Find where the given text appears and provide that cell's center as (X, Y) coordinate. 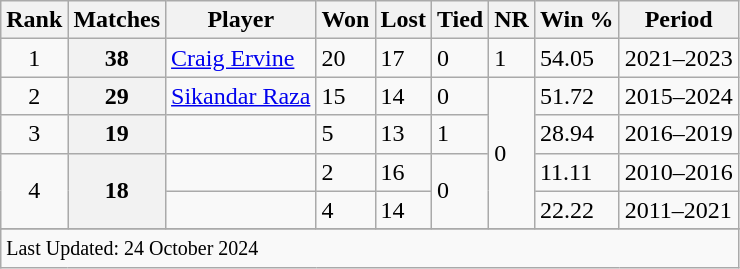
Tied (460, 20)
Lost (403, 20)
22.22 (576, 210)
Rank (34, 20)
19 (117, 134)
Sikandar Raza (241, 96)
18 (117, 191)
2021–2023 (678, 58)
16 (403, 172)
15 (346, 96)
NR (512, 20)
11.11 (576, 172)
38 (117, 58)
2016–2019 (678, 134)
17 (403, 58)
Matches (117, 20)
3 (34, 134)
Win % (576, 20)
Won (346, 20)
54.05 (576, 58)
20 (346, 58)
2010–2016 (678, 172)
2011–2021 (678, 210)
5 (346, 134)
13 (403, 134)
51.72 (576, 96)
28.94 (576, 134)
29 (117, 96)
Period (678, 20)
Player (241, 20)
Craig Ervine (241, 58)
2015–2024 (678, 96)
Last Updated: 24 October 2024 (370, 248)
